Detect which cell encompasses the target text, then output its [X, Y] center coordinate. 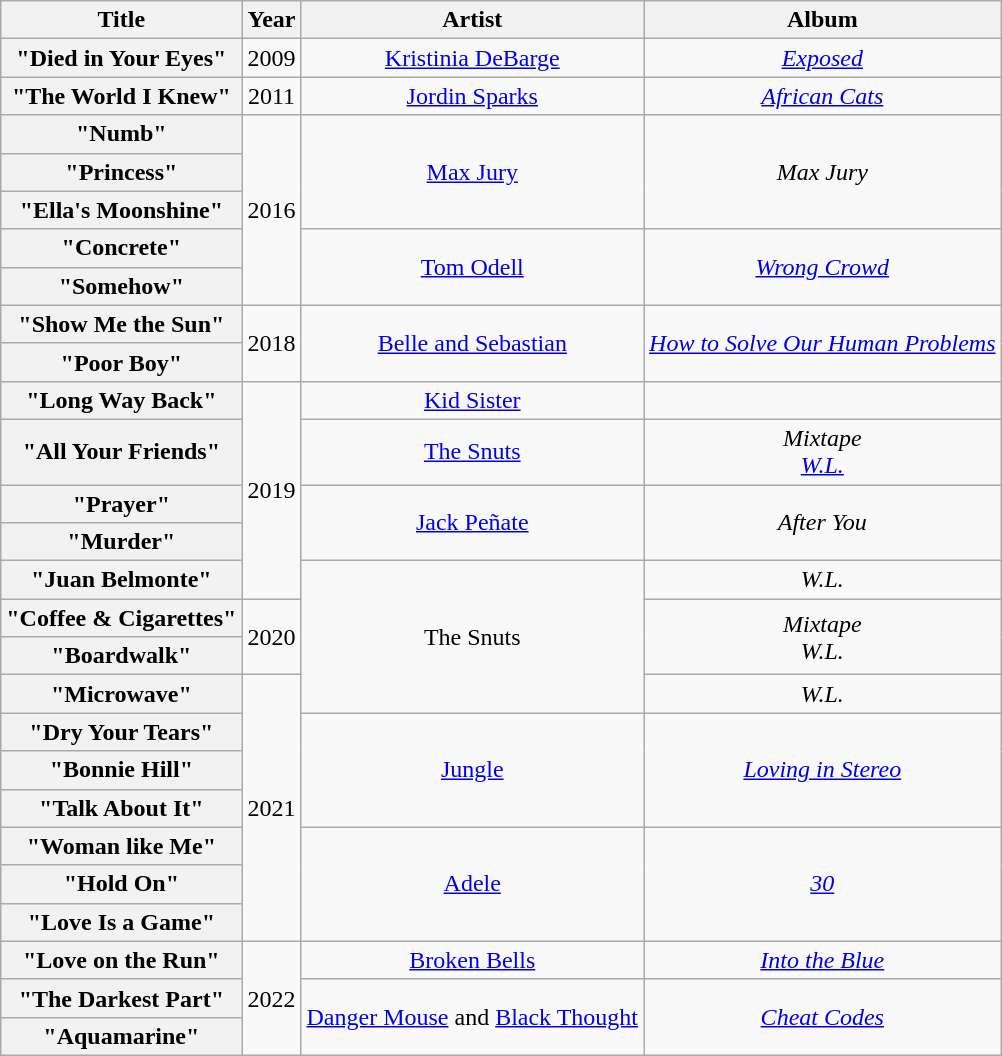
"Poor Boy" [122, 362]
Kristinia DeBarge [472, 58]
Into the Blue [822, 960]
Album [822, 20]
"Concrete" [122, 248]
30 [822, 884]
"Ella's Moonshine" [122, 210]
"Somehow" [122, 286]
"Show Me the Sun" [122, 324]
"Microwave" [122, 694]
"The World I Knew" [122, 96]
MixtapeW.L. [822, 452]
African Cats [822, 96]
"Princess" [122, 172]
"Dry Your Tears" [122, 732]
"Died in Your Eyes" [122, 58]
2021 [272, 808]
"Boardwalk" [122, 656]
Jordin Sparks [472, 96]
"Woman like Me" [122, 846]
"Numb" [122, 134]
2016 [272, 210]
How to Solve Our Human Problems [822, 343]
Belle and Sebastian [472, 343]
Title [122, 20]
Year [272, 20]
"Long Way Back" [122, 400]
Cheat Codes [822, 1017]
"Murder" [122, 542]
Artist [472, 20]
"Love Is a Game" [122, 922]
Broken Bells [472, 960]
2018 [272, 343]
Exposed [822, 58]
"Talk About It" [122, 808]
2019 [272, 490]
"All Your Friends" [122, 452]
"The Darkest Part" [122, 998]
"Prayer" [122, 503]
Loving in Stereo [822, 770]
Danger Mouse and Black Thought [472, 1017]
"Hold On" [122, 884]
"Aquamarine" [122, 1036]
Kid Sister [472, 400]
2020 [272, 637]
Mixtape W.L. [822, 637]
After You [822, 522]
"Coffee & Cigarettes" [122, 618]
Tom Odell [472, 267]
2009 [272, 58]
Adele [472, 884]
"Juan Belmonte" [122, 580]
"Love on the Run" [122, 960]
Jack Peñate [472, 522]
Jungle [472, 770]
2022 [272, 998]
2011 [272, 96]
Wrong Crowd [822, 267]
"Bonnie Hill" [122, 770]
